Return (X, Y) of the center of cell containing provided text 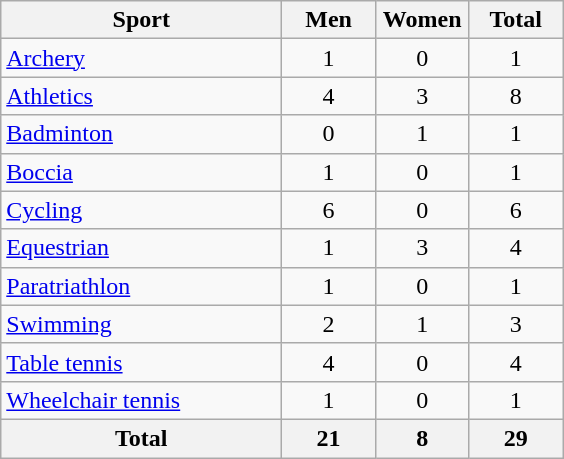
2 (329, 324)
Badminton (142, 134)
Women (422, 20)
Athletics (142, 96)
Paratriathlon (142, 286)
29 (516, 438)
Men (329, 20)
Sport (142, 20)
Swimming (142, 324)
Equestrian (142, 248)
Wheelchair tennis (142, 400)
21 (329, 438)
Cycling (142, 210)
Table tennis (142, 362)
Boccia (142, 172)
Archery (142, 58)
